Capture the cell that displays the provided text and extract its [X, Y] central coordinate. 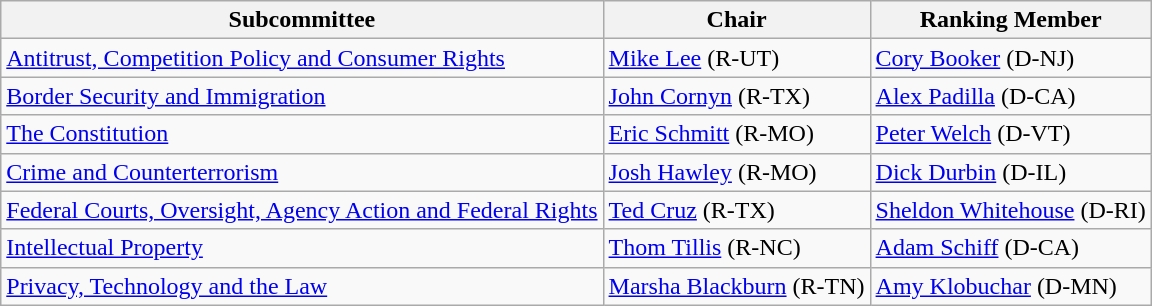
Peter Welch (D-VT) [1010, 134]
Josh Hawley (R-MO) [736, 172]
Marsha Blackburn (R-TN) [736, 286]
Chair [736, 20]
Amy Klobuchar (D-MN) [1010, 286]
Ted Cruz (R-TX) [736, 210]
The Constitution [302, 134]
John Cornyn (R-TX) [736, 96]
Intellectual Property [302, 248]
Thom Tillis (R-NC) [736, 248]
Sheldon Whitehouse (D-RI) [1010, 210]
Dick Durbin (D-IL) [1010, 172]
Antitrust, Competition Policy and Consumer Rights [302, 58]
Federal Courts, Oversight, Agency Action and Federal Rights [302, 210]
Subcommittee [302, 20]
Privacy, Technology and the Law [302, 286]
Eric Schmitt (R-MO) [736, 134]
Crime and Counterterrorism [302, 172]
Border Security and Immigration [302, 96]
Ranking Member [1010, 20]
Adam Schiff (D-CA) [1010, 248]
Mike Lee (R-UT) [736, 58]
Cory Booker (D-NJ) [1010, 58]
Alex Padilla (D-CA) [1010, 96]
